Return (x, y) of the center of cell containing provided text 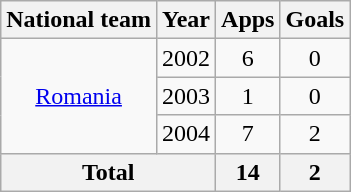
Apps (248, 20)
2004 (186, 134)
Year (186, 20)
Goals (315, 20)
7 (248, 134)
2003 (186, 96)
14 (248, 172)
National team (79, 20)
1 (248, 96)
Total (108, 172)
2002 (186, 58)
6 (248, 58)
Romania (79, 96)
